Provide the [X, Y] coordinate of the cell's center where the given text is located.  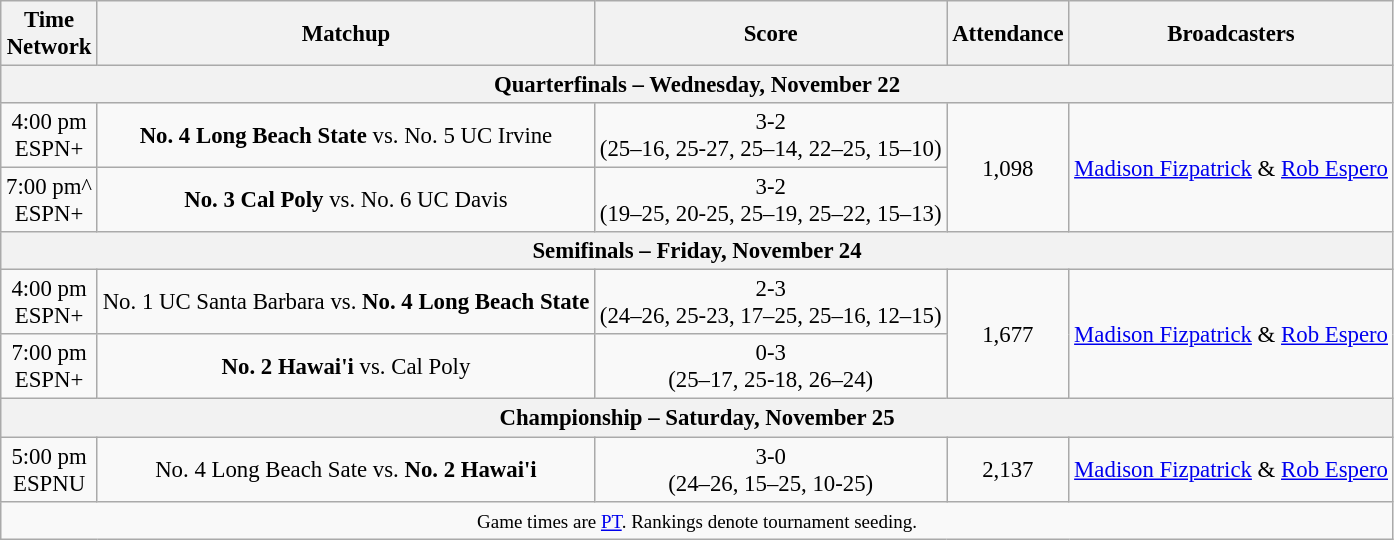
Quarterfinals – Wednesday, November 22 [698, 85]
Semifinals – Friday, November 24 [698, 251]
2,137 [1008, 470]
0-3(25–17, 25-18, 26–24) [771, 366]
No. 2 Hawai'i vs. Cal Poly [346, 366]
No. 4 Long Beach State vs. No. 5 UC Irvine [346, 136]
No. 3 Cal Poly vs. No. 6 UC Davis [346, 200]
No. 4 Long Beach Sate vs. No. 2 Hawai'i [346, 470]
Game times are PT. Rankings denote tournament seeding. [698, 520]
1,677 [1008, 334]
3-0(24–26, 15–25, 10-25) [771, 470]
2-3(24–26, 25-23, 17–25, 25–16, 12–15) [771, 302]
TimeNetwork [50, 34]
1,098 [1008, 168]
Championship – Saturday, November 25 [698, 418]
Attendance [1008, 34]
3-2(25–16, 25-27, 25–14, 22–25, 15–10) [771, 136]
3-2(19–25, 20-25, 25–19, 25–22, 15–13) [771, 200]
7:00 pm^ESPN+ [50, 200]
5:00 pmESPNU [50, 470]
Matchup [346, 34]
Broadcasters [1231, 34]
7:00 pmESPN+ [50, 366]
Score [771, 34]
No. 1 UC Santa Barbara vs. No. 4 Long Beach State [346, 302]
